Determine the (x, y) coordinate at the center of the cell enclosing the given text.  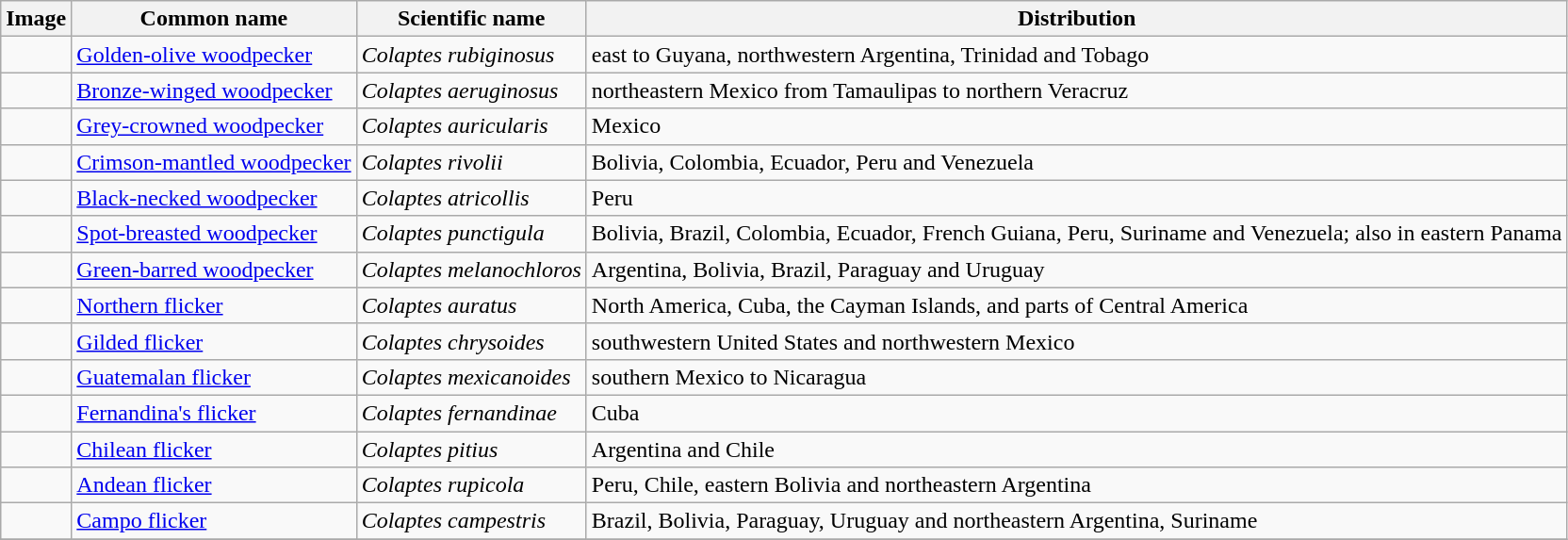
Bolivia, Colombia, Ecuador, Peru and Venezuela (1076, 162)
Colaptes melanochloros (471, 270)
Colaptes aeruginosus (471, 90)
Chilean flicker (214, 450)
Colaptes pitius (471, 450)
Argentina, Bolivia, Brazil, Paraguay and Uruguay (1076, 270)
Mexico (1076, 126)
Colaptes auricularis (471, 126)
Cuba (1076, 413)
Guatemalan flicker (214, 377)
Peru, Chile, eastern Bolivia and northeastern Argentina (1076, 485)
Campo flicker (214, 521)
North America, Cuba, the Cayman Islands, and parts of Central America (1076, 305)
southern Mexico to Nicaragua (1076, 377)
Black-necked woodpecker (214, 198)
east to Guyana, northwestern Argentina, Trinidad and Tobago (1076, 55)
Fernandina's flicker (214, 413)
Grey-crowned woodpecker (214, 126)
Colaptes mexicanoides (471, 377)
Gilded flicker (214, 341)
Bronze-winged woodpecker (214, 90)
Image (36, 19)
Brazil, Bolivia, Paraguay, Uruguay and northeastern Argentina, Suriname (1076, 521)
Colaptes rupicola (471, 485)
Golden-olive woodpecker (214, 55)
Scientific name (471, 19)
Common name (214, 19)
southwestern United States and northwestern Mexico (1076, 341)
Andean flicker (214, 485)
Colaptes atricollis (471, 198)
Colaptes rivolii (471, 162)
Colaptes campestris (471, 521)
Green-barred woodpecker (214, 270)
Colaptes fernandinae (471, 413)
Spot-breasted woodpecker (214, 234)
Distribution (1076, 19)
Argentina and Chile (1076, 450)
Northern flicker (214, 305)
Colaptes rubiginosus (471, 55)
Colaptes punctigula (471, 234)
northeastern Mexico from Tamaulipas to northern Veracruz (1076, 90)
Bolivia, Brazil, Colombia, Ecuador, French Guiana, Peru, Suriname and Venezuela; also in eastern Panama (1076, 234)
Colaptes auratus (471, 305)
Peru (1076, 198)
Crimson-mantled woodpecker (214, 162)
Colaptes chrysoides (471, 341)
